Identify which cell holds the provided text, then report its (x, y) central coordinate. 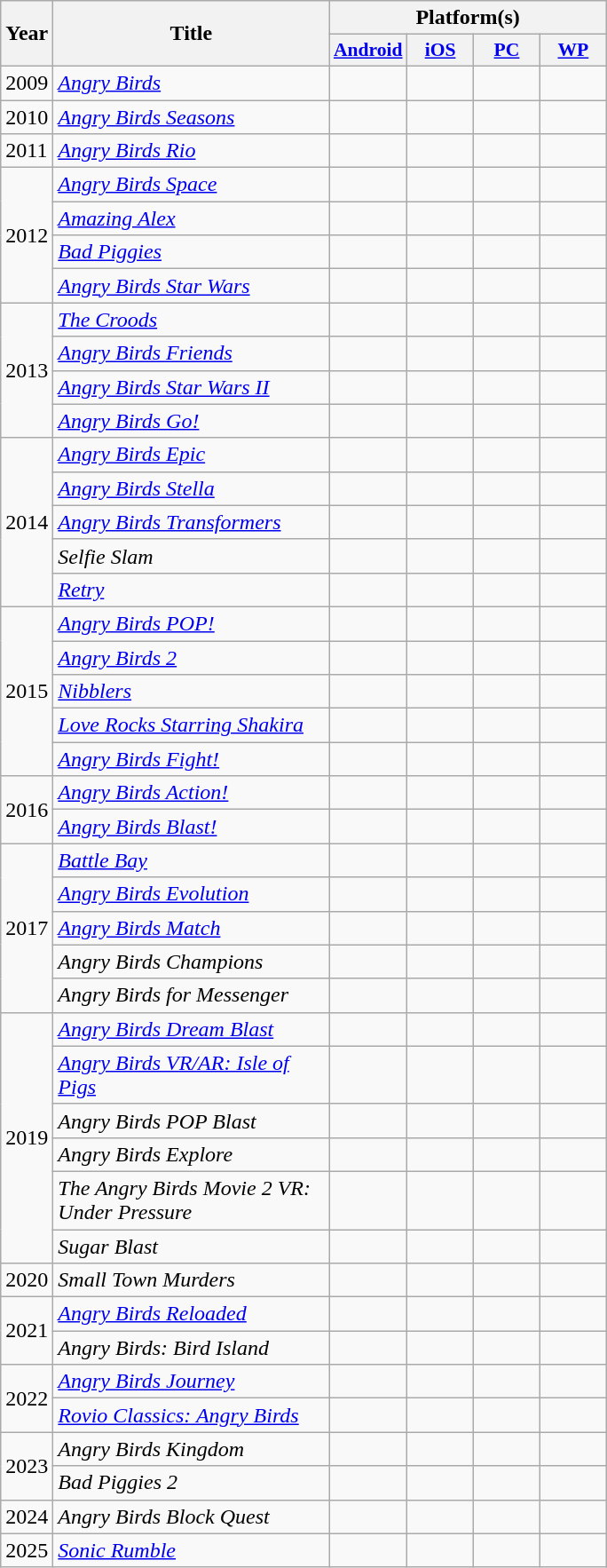
Small Town Murders (192, 1280)
2024 (27, 1517)
Angry Birds (192, 83)
2012 (27, 235)
Angry Birds Reloaded (192, 1314)
Angry Birds: Bird Island (192, 1348)
Angry Birds Fight! (192, 759)
The Croods (192, 320)
2010 (27, 116)
Angry Birds Match (192, 928)
2017 (27, 928)
Angry Birds Dream Blast (192, 1029)
Sugar Blast (192, 1246)
2015 (27, 691)
Bad Piggies (192, 252)
WP (573, 51)
Angry Birds Block Quest (192, 1517)
2016 (27, 810)
Angry Birds Space (192, 185)
2020 (27, 1280)
Angry Birds Champions (192, 962)
Angry Birds Explore (192, 1154)
Love Rocks Starring Shakira (192, 725)
Year (27, 34)
Angry Birds VR/AR: Isle of Pigs (192, 1074)
Amazing Alex (192, 218)
The Angry Birds Movie 2 VR: Under Pressure (192, 1200)
Angry Birds Action! (192, 793)
Angry Birds Go! (192, 421)
Sonic Rumble (192, 1550)
Angry Birds Star Wars II (192, 387)
2023 (27, 1466)
Angry Birds Friends (192, 353)
Angry Birds 2 (192, 658)
Angry Birds Kingdom (192, 1449)
2022 (27, 1398)
Angry Birds for Messenger (192, 995)
2019 (27, 1137)
Nibblers (192, 692)
2013 (27, 370)
Angry Birds Star Wars (192, 286)
Angry Birds Blast! (192, 827)
Android (368, 51)
Angry Birds Evolution (192, 894)
Platform(s) (468, 18)
Angry Birds POP Blast (192, 1121)
Angry Birds Rio (192, 151)
Angry Birds Transformers (192, 522)
Rovio Classics: Angry Birds (192, 1415)
Title (192, 34)
iOS (440, 51)
Battle Bay (192, 860)
Selfie Slam (192, 556)
Angry Birds Stella (192, 488)
PC (508, 51)
Angry Birds Epic (192, 455)
2021 (27, 1331)
2025 (27, 1550)
2011 (27, 151)
Angry Birds Journey (192, 1382)
Angry Birds Seasons (192, 116)
2014 (27, 522)
Angry Birds POP! (192, 623)
2009 (27, 83)
Bad Piggies 2 (192, 1483)
Retry (192, 590)
